Output the [X, Y] coordinate of the center of the cell containing the given text.  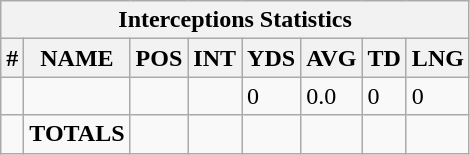
AVG [332, 58]
0.0 [332, 96]
INT [215, 58]
LNG [438, 58]
Interceptions Statistics [236, 20]
TD [384, 58]
POS [159, 58]
TOTALS [77, 134]
NAME [77, 58]
# [12, 58]
YDS [272, 58]
